Locate the cell with the specified text and output its [x, y] center coordinate. 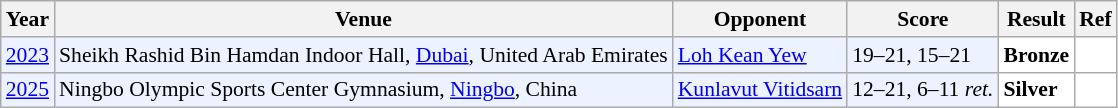
Bronze [1036, 55]
Loh Kean Yew [760, 55]
Opponent [760, 19]
12–21, 6–11 ret. [922, 90]
Score [922, 19]
Silver [1036, 90]
19–21, 15–21 [922, 55]
Sheikh Rashid Bin Hamdan Indoor Hall, Dubai, United Arab Emirates [364, 55]
Year [28, 19]
2023 [28, 55]
Venue [364, 19]
Ningbo Olympic Sports Center Gymnasium, Ningbo, China [364, 90]
Ref [1095, 19]
Kunlavut Vitidsarn [760, 90]
2025 [28, 90]
Result [1036, 19]
